Scan for the cell matching the given text and deliver its (X, Y) coordinate at center. 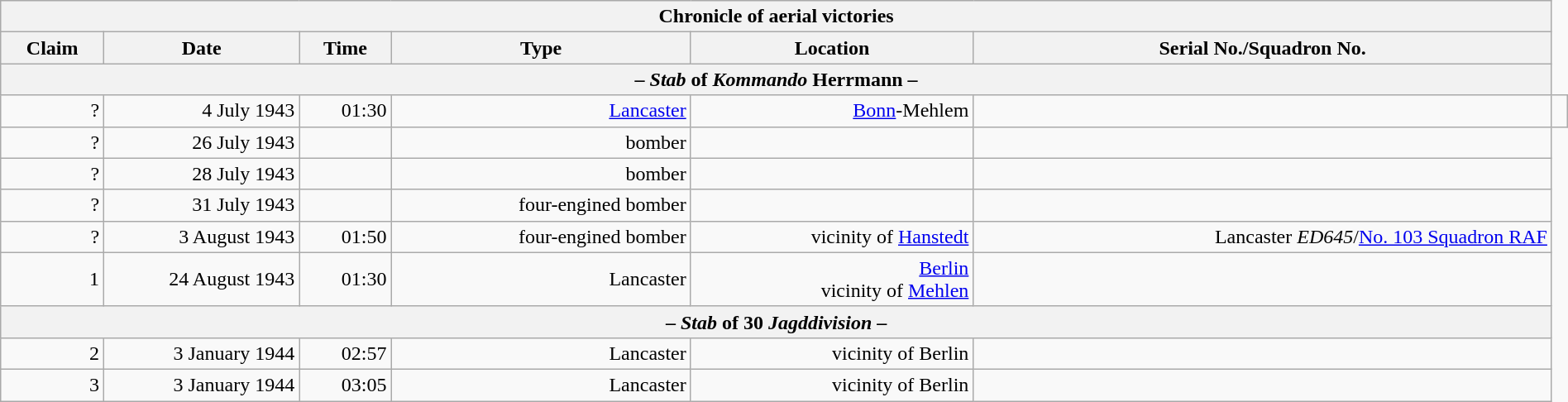
3 August 1943 (202, 237)
Bonn-Mehlem (832, 111)
31 July 1943 (202, 205)
28 July 1943 (202, 174)
vicinity of Hanstedt (832, 237)
Berlinvicinity of Mehlen (832, 280)
01:50 (346, 237)
4 July 1943 (202, 111)
Time (346, 48)
03:05 (346, 385)
Type (541, 48)
1 (53, 280)
Serial No./Squadron No. (1263, 48)
Lancaster ED645/No. 103 Squadron RAF (1263, 237)
26 July 1943 (202, 142)
Claim (53, 48)
24 August 1943 (202, 280)
Date (202, 48)
– Stab of Kommando Herrmann – (777, 79)
2 (53, 353)
Location (832, 48)
Chronicle of aerial victories (777, 17)
02:57 (346, 353)
– Stab of 30 Jagddivision – (777, 322)
3 (53, 385)
